Determine the (x, y) coordinate at the center of the cell enclosing the given text.  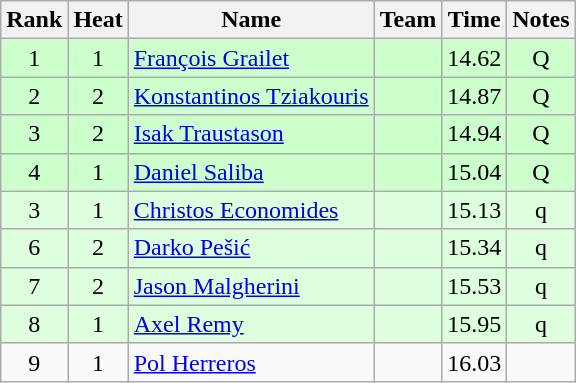
14.94 (474, 134)
Christos Economides (251, 210)
Name (251, 20)
4 (34, 172)
7 (34, 286)
6 (34, 248)
14.62 (474, 58)
Konstantinos Tziakouris (251, 96)
Team (408, 20)
Time (474, 20)
15.53 (474, 286)
Darko Pešić (251, 248)
François Grailet (251, 58)
Heat (98, 20)
15.04 (474, 172)
Axel Remy (251, 324)
9 (34, 362)
Daniel Saliba (251, 172)
16.03 (474, 362)
15.95 (474, 324)
Pol Herreros (251, 362)
15.34 (474, 248)
Rank (34, 20)
8 (34, 324)
15.13 (474, 210)
Notes (541, 20)
Isak Traustason (251, 134)
14.87 (474, 96)
Jason Malgherini (251, 286)
